Return the [X, Y] coordinate for the center point of the cell that contains the specified text.  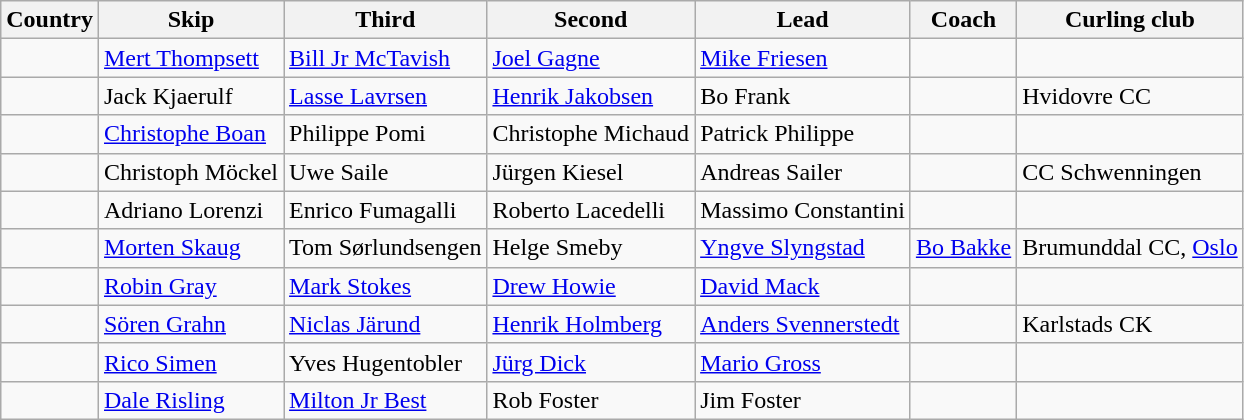
Brumunddal CC, Oslo [1130, 248]
Enrico Fumagalli [386, 210]
Bo Frank [803, 96]
Tom Sørlundsengen [386, 248]
Helge Smeby [591, 248]
Rico Simen [190, 362]
Uwe Saile [386, 172]
Mario Gross [803, 362]
Joel Gagne [591, 58]
Yves Hugentobler [386, 362]
Coach [963, 20]
Lead [803, 20]
Morten Skaug [190, 248]
Bo Bakke [963, 248]
Mert Thompsett [190, 58]
Bill Jr McTavish [386, 58]
David Mack [803, 286]
Andreas Sailer [803, 172]
Roberto Lacedelli [591, 210]
Philippe Pomi [386, 134]
Dale Risling [190, 400]
Jack Kjaerulf [190, 96]
Sören Grahn [190, 324]
CC Schwenningen [1130, 172]
Milton Jr Best [386, 400]
Jürgen Kiesel [591, 172]
Rob Foster [591, 400]
Mike Friesen [803, 58]
Henrik Jakobsen [591, 96]
Lasse Lavrsen [386, 96]
Patrick Philippe [803, 134]
Robin Gray [190, 286]
Christophe Michaud [591, 134]
Adriano Lorenzi [190, 210]
Christoph Möckel [190, 172]
Second [591, 20]
Skip [190, 20]
Drew Howie [591, 286]
Anders Svennerstedt [803, 324]
Christophe Boan [190, 134]
Henrik Holmberg [591, 324]
Curling club [1130, 20]
Jürg Dick [591, 362]
Country [50, 20]
Niclas Järund [386, 324]
Mark Stokes [386, 286]
Third [386, 20]
Hvidovre CC [1130, 96]
Jim Foster [803, 400]
Massimo Constantini [803, 210]
Yngve Slyngstad [803, 248]
Karlstads CK [1130, 324]
